Extract the [x, y] coordinate from the center of the cell holding the provided text.  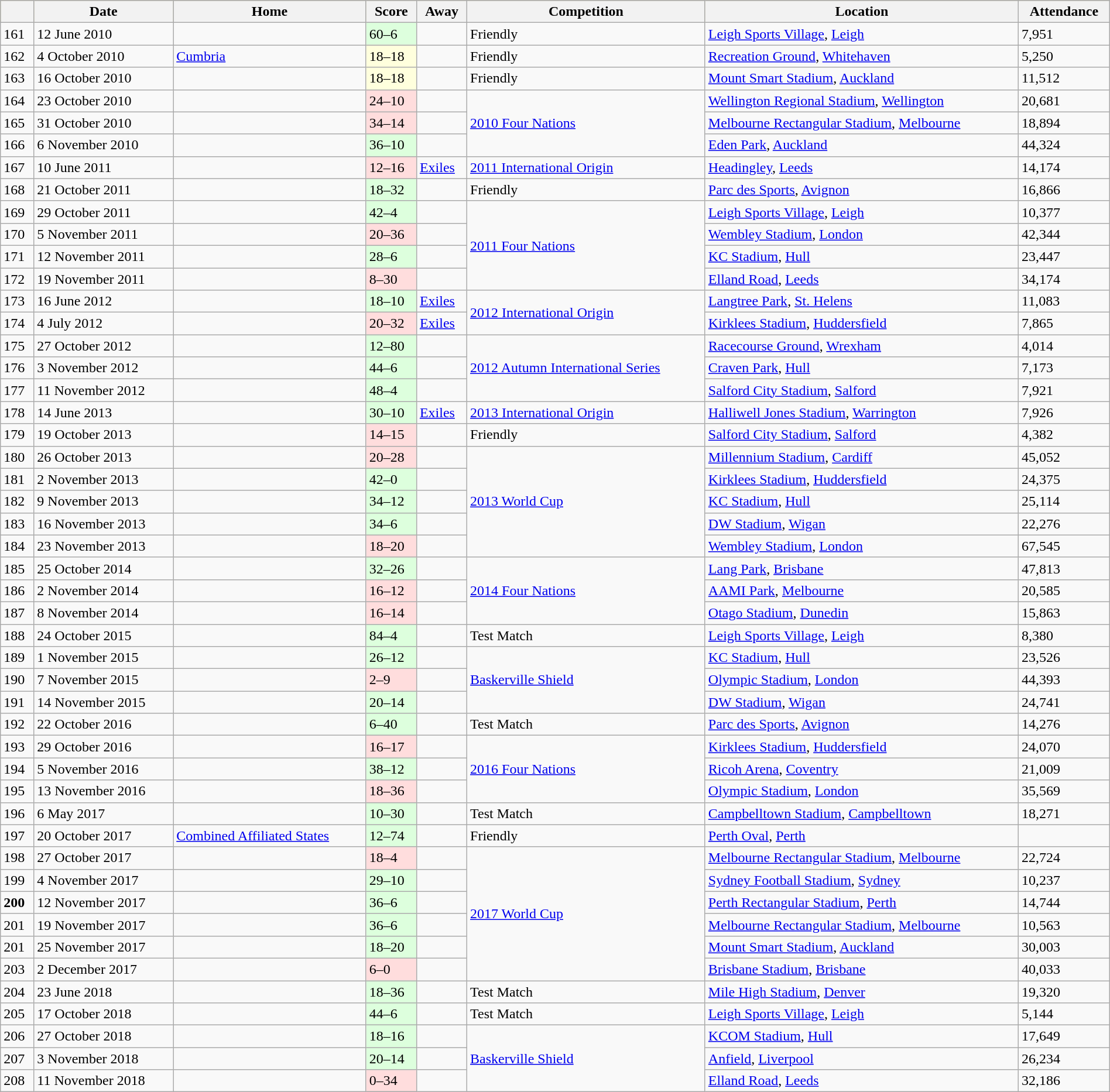
177 [18, 390]
Mile High Stadium, Denver [862, 992]
Brisbane Stadium, Brisbane [862, 969]
23 November 2013 [104, 546]
4 November 2017 [104, 880]
20–32 [391, 324]
Langtree Park, St. Helens [862, 301]
170 [18, 234]
164 [18, 101]
208 [18, 1081]
20 October 2017 [104, 836]
14 June 2013 [104, 413]
12 November 2017 [104, 902]
8–30 [391, 279]
47,813 [1064, 568]
14,276 [1064, 724]
7,921 [1064, 390]
194 [18, 769]
6–0 [391, 969]
185 [18, 568]
29–10 [391, 880]
163 [18, 78]
44,324 [1064, 145]
10–30 [391, 813]
5 November 2011 [104, 234]
60–6 [391, 34]
38–12 [391, 769]
166 [18, 145]
171 [18, 256]
Perth Rectangular Stadium, Perth [862, 902]
205 [18, 1014]
16 October 2010 [104, 78]
199 [18, 880]
19,320 [1064, 992]
42,344 [1064, 234]
183 [18, 524]
169 [18, 212]
29 October 2011 [104, 212]
10,237 [1064, 880]
7,865 [1064, 324]
1 November 2015 [104, 658]
45,052 [1064, 457]
23,526 [1064, 658]
4 October 2010 [104, 56]
30–10 [391, 413]
17 October 2018 [104, 1014]
Headingley, Leeds [862, 167]
198 [18, 858]
34–6 [391, 524]
2–9 [391, 680]
Location [862, 12]
10,377 [1064, 212]
2013 World Cup [587, 502]
2011 International Origin [587, 167]
Recreation Ground, Whitehaven [862, 56]
2 November 2013 [104, 479]
2014 Four Nations [587, 590]
24,070 [1064, 747]
20–28 [391, 457]
11,083 [1064, 301]
7,951 [1064, 34]
16 June 2012 [104, 301]
192 [18, 724]
25 October 2014 [104, 568]
Lang Park, Brisbane [862, 568]
206 [18, 1036]
172 [18, 279]
34–12 [391, 502]
179 [18, 435]
176 [18, 368]
32,186 [1064, 1081]
10 June 2011 [104, 167]
34–14 [391, 123]
Ricoh Arena, Coventry [862, 769]
174 [18, 324]
Millennium Stadium, Cardiff [862, 457]
193 [18, 747]
196 [18, 813]
14 November 2015 [104, 702]
188 [18, 635]
18–16 [391, 1036]
48–4 [391, 390]
10,563 [1064, 925]
Eden Park, Auckland [862, 145]
181 [18, 479]
12 June 2010 [104, 34]
2016 Four Nations [587, 769]
12–80 [391, 346]
3 November 2018 [104, 1059]
Cumbria [270, 56]
Otago Stadium, Dunedin [862, 613]
Away [441, 12]
190 [18, 680]
67,545 [1064, 546]
6 November 2010 [104, 145]
42–4 [391, 212]
2 December 2017 [104, 969]
175 [18, 346]
14,744 [1064, 902]
18,271 [1064, 813]
8,380 [1064, 635]
15,863 [1064, 613]
21 October 2011 [104, 190]
Attendance [1064, 12]
189 [18, 658]
24,375 [1064, 479]
7,173 [1064, 368]
Anfield, Liverpool [862, 1059]
13 November 2016 [104, 791]
Craven Park, Hull [862, 368]
3 November 2012 [104, 368]
Perth Oval, Perth [862, 836]
17,649 [1064, 1036]
KCOM Stadium, Hull [862, 1036]
167 [18, 167]
4,014 [1064, 346]
180 [18, 457]
26–12 [391, 658]
16–14 [391, 613]
4,382 [1064, 435]
25,114 [1064, 502]
186 [18, 590]
22,724 [1064, 858]
16 November 2013 [104, 524]
11 November 2018 [104, 1081]
27 October 2017 [104, 858]
0–34 [391, 1081]
178 [18, 413]
5,144 [1064, 1014]
Combined Affiliated States [270, 836]
14–15 [391, 435]
12–74 [391, 836]
184 [18, 546]
23,447 [1064, 256]
Sydney Football Stadium, Sydney [862, 880]
207 [18, 1059]
182 [18, 502]
165 [18, 123]
Score [391, 12]
20–36 [391, 234]
11,512 [1064, 78]
12 November 2011 [104, 256]
2012 Autumn International Series [587, 368]
11 November 2012 [104, 390]
34,174 [1064, 279]
27 October 2018 [104, 1036]
26 October 2013 [104, 457]
19 October 2013 [104, 435]
20,681 [1064, 101]
40,033 [1064, 969]
197 [18, 836]
25 November 2017 [104, 947]
4 July 2012 [104, 324]
Campbelltown Stadium, Campbelltown [862, 813]
187 [18, 613]
6–40 [391, 724]
161 [18, 34]
18–4 [391, 858]
16,866 [1064, 190]
18–10 [391, 301]
18,894 [1064, 123]
8 November 2014 [104, 613]
2 November 2014 [104, 590]
22,276 [1064, 524]
35,569 [1064, 791]
AAMI Park, Melbourne [862, 590]
23 October 2010 [104, 101]
Wellington Regional Stadium, Wellington [862, 101]
24–10 [391, 101]
7,926 [1064, 413]
Halliwell Jones Stadium, Warrington [862, 413]
24 October 2015 [104, 635]
27 October 2012 [104, 346]
14,174 [1064, 167]
31 October 2010 [104, 123]
Racecourse Ground, Wrexham [862, 346]
12–16 [391, 167]
204 [18, 992]
5,250 [1064, 56]
21,009 [1064, 769]
Home [270, 12]
195 [18, 791]
203 [18, 969]
16–17 [391, 747]
23 June 2018 [104, 992]
191 [18, 702]
20,585 [1064, 590]
42–0 [391, 479]
Date [104, 12]
19 November 2017 [104, 925]
2011 Four Nations [587, 245]
200 [18, 902]
44,393 [1064, 680]
30,003 [1064, 947]
19 November 2011 [104, 279]
24,741 [1064, 702]
5 November 2016 [104, 769]
9 November 2013 [104, 502]
26,234 [1064, 1059]
162 [18, 56]
16–12 [391, 590]
2012 International Origin [587, 313]
6 May 2017 [104, 813]
168 [18, 190]
36–10 [391, 145]
22 October 2016 [104, 724]
29 October 2016 [104, 747]
84–4 [391, 635]
Competition [587, 12]
7 November 2015 [104, 680]
32–26 [391, 568]
173 [18, 301]
2010 Four Nations [587, 123]
2013 International Origin [587, 413]
2017 World Cup [587, 914]
18–32 [391, 190]
28–6 [391, 256]
